From the cell containing the given text, extract its center point as (X, Y) coordinate. 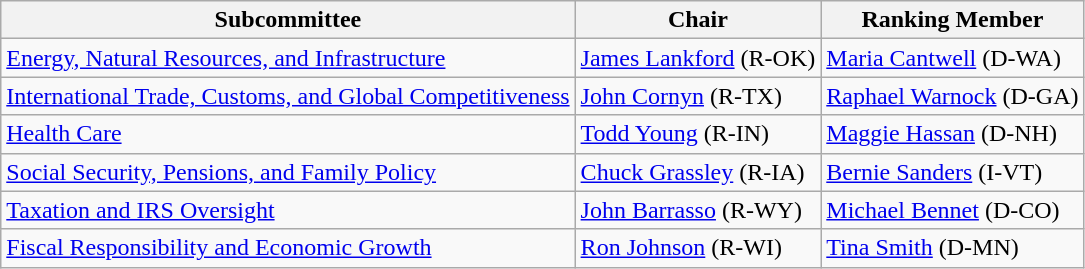
Fiscal Responsibility and Economic Growth (288, 248)
Chuck Grassley (R-IA) (698, 172)
International Trade, Customs, and Global Competitiveness (288, 96)
Raphael Warnock (D-GA) (952, 96)
Chair (698, 20)
Todd Young (R-IN) (698, 134)
Bernie Sanders (I-VT) (952, 172)
Energy, Natural Resources, and Infrastructure (288, 58)
John Cornyn (R-TX) (698, 96)
Health Care (288, 134)
Social Security, Pensions, and Family Policy (288, 172)
Subcommittee (288, 20)
Taxation and IRS Oversight (288, 210)
John Barrasso (R-WY) (698, 210)
James Lankford (R-OK) (698, 58)
Ranking Member (952, 20)
Maggie Hassan (D-NH) (952, 134)
Maria Cantwell (D-WA) (952, 58)
Ron Johnson (R-WI) (698, 248)
Michael Bennet (D-CO) (952, 210)
Tina Smith (D-MN) (952, 248)
